Extract the [x, y] coordinate from the center of the cell holding the provided text.  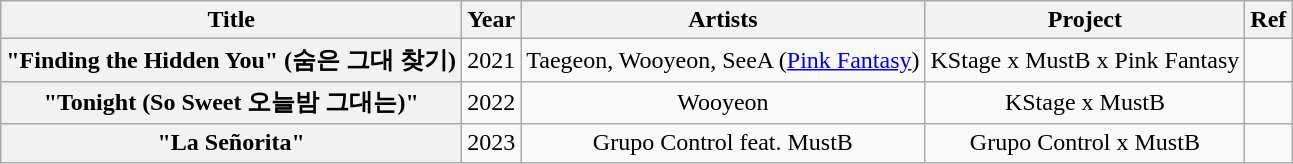
2023 [492, 143]
Title [232, 20]
Project [1085, 20]
KStage x MustB [1085, 102]
2022 [492, 102]
2021 [492, 60]
"Finding the Hidden You" (숨은 그대 찾기) [232, 60]
Year [492, 20]
"La Señorita" [232, 143]
Artists [723, 20]
Ref [1268, 20]
"Tonight (So Sweet 오늘밤 그대는)" [232, 102]
Grupo Control x MustB [1085, 143]
Taegeon, Wooyeon, SeeA (Pink Fantasy) [723, 60]
Grupo Control feat. MustB [723, 143]
KStage x MustB x Pink Fantasy [1085, 60]
Wooyeon [723, 102]
